Capture the cell that displays the provided text and extract its [X, Y] central coordinate. 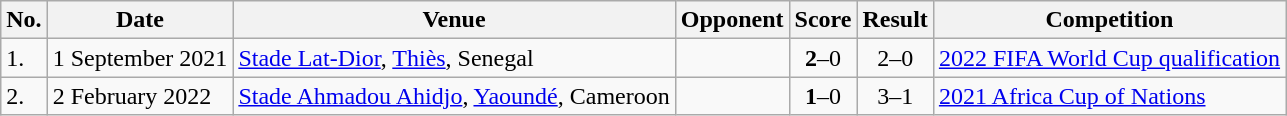
No. [24, 20]
Venue [454, 20]
Competition [1109, 20]
2022 FIFA World Cup qualification [1109, 58]
2021 Africa Cup of Nations [1109, 96]
3–1 [895, 96]
2 February 2022 [140, 96]
Opponent [732, 20]
Stade Lat-Dior, Thiès, Senegal [454, 58]
2. [24, 96]
1. [24, 58]
Score [823, 20]
Result [895, 20]
Stade Ahmadou Ahidjo, Yaoundé, Cameroon [454, 96]
1–0 [823, 96]
1 September 2021 [140, 58]
Date [140, 20]
